For the text-containing cell, return its midpoint in (x, y) coordinate format. 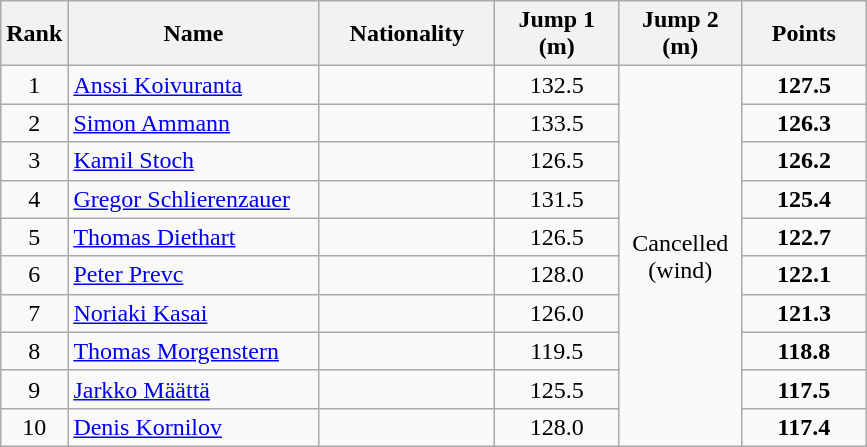
133.5 (557, 123)
Kamil Stoch (194, 161)
3 (34, 161)
122.7 (804, 237)
5 (34, 237)
7 (34, 313)
Name (194, 34)
Simon Ammann (194, 123)
8 (34, 351)
Jump 2 (m) (681, 34)
1 (34, 85)
119.5 (557, 351)
Rank (34, 34)
132.5 (557, 85)
Noriaki Kasai (194, 313)
Cancelled(wind) (681, 256)
117.5 (804, 389)
126.0 (557, 313)
131.5 (557, 199)
126.2 (804, 161)
125.4 (804, 199)
Points (804, 34)
126.3 (804, 123)
Jarkko Määttä (194, 389)
118.8 (804, 351)
Jump 1 (m) (557, 34)
Thomas Diethart (194, 237)
9 (34, 389)
2 (34, 123)
10 (34, 427)
4 (34, 199)
Peter Prevc (194, 275)
127.5 (804, 85)
Denis Kornilov (194, 427)
6 (34, 275)
Anssi Koivuranta (194, 85)
125.5 (557, 389)
121.3 (804, 313)
122.1 (804, 275)
Thomas Morgenstern (194, 351)
Nationality (407, 34)
Gregor Schlierenzauer (194, 199)
117.4 (804, 427)
